Detect which cell encompasses the target text, then output its (x, y) center coordinate. 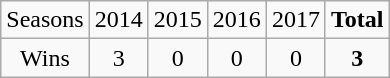
2016 (236, 20)
2014 (118, 20)
2017 (296, 20)
Seasons (45, 20)
2015 (178, 20)
Wins (45, 58)
Total (357, 20)
